Output the (x, y) coordinate of the center of the cell containing the given text.  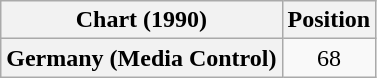
68 (329, 58)
Chart (1990) (142, 20)
Germany (Media Control) (142, 58)
Position (329, 20)
